Identify which cell holds the provided text, then report its [X, Y] central coordinate. 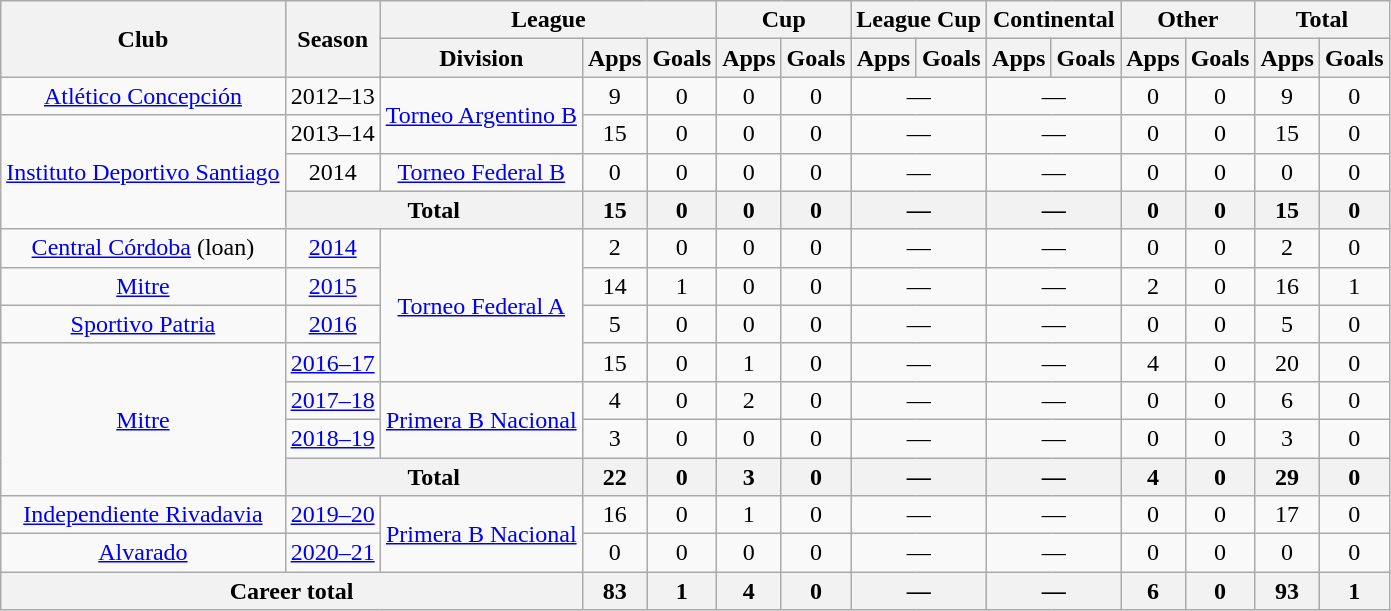
2012–13 [332, 96]
Central Córdoba (loan) [143, 248]
20 [1287, 362]
Torneo Federal A [481, 305]
17 [1287, 515]
Other [1188, 20]
Season [332, 39]
Career total [292, 591]
Torneo Federal B [481, 172]
2015 [332, 286]
League Cup [919, 20]
Cup [784, 20]
Independiente Rivadavia [143, 515]
Continental [1054, 20]
2016 [332, 324]
93 [1287, 591]
29 [1287, 477]
2018–19 [332, 438]
Torneo Argentino B [481, 115]
2020–21 [332, 553]
Division [481, 58]
2017–18 [332, 400]
Alvarado [143, 553]
League [548, 20]
Club [143, 39]
2019–20 [332, 515]
2016–17 [332, 362]
Instituto Deportivo Santiago [143, 172]
14 [614, 286]
2013–14 [332, 134]
22 [614, 477]
Atlético Concepción [143, 96]
83 [614, 591]
Sportivo Patria [143, 324]
